Detect which cell encompasses the target text, then output its [x, y] center coordinate. 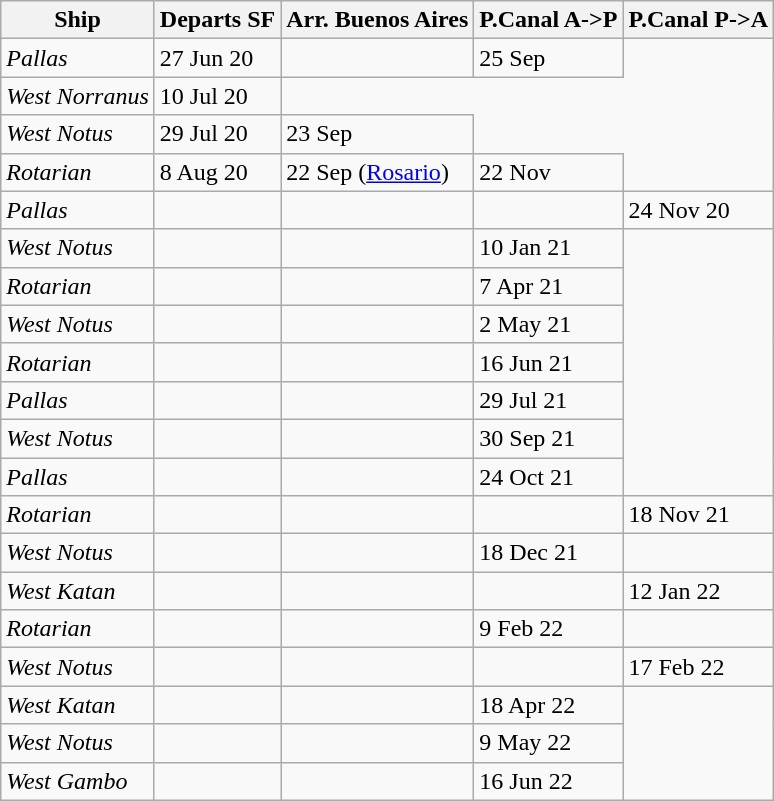
24 Oct 21 [548, 477]
29 Jul 21 [548, 400]
Ship [78, 20]
24 Nov 20 [698, 210]
16 Jun 22 [548, 781]
8 Aug 20 [217, 172]
16 Jun 21 [548, 362]
18 Nov 21 [698, 515]
22 Nov [548, 172]
West Norranus [78, 96]
9 May 22 [548, 743]
22 Sep (Rosario) [378, 172]
2 May 21 [548, 324]
10 Jul 20 [217, 96]
23 Sep [378, 134]
12 Jan 22 [698, 591]
30 Sep 21 [548, 438]
Departs SF [217, 20]
Arr. Buenos Aires [378, 20]
P.Canal P->A [698, 20]
17 Feb 22 [698, 667]
9 Feb 22 [548, 629]
18 Dec 21 [548, 553]
29 Jul 20 [217, 134]
7 Apr 21 [548, 286]
25 Sep [548, 58]
27 Jun 20 [217, 58]
18 Apr 22 [548, 705]
P.Canal A->P [548, 20]
West Gambo [78, 781]
10 Jan 21 [548, 248]
